Return the (x, y) coordinate for the center point of the cell that contains the specified text.  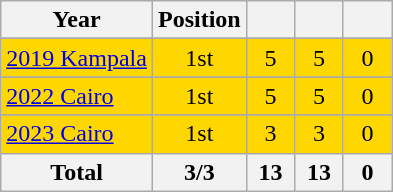
2019 Kampala (77, 58)
2022 Cairo (77, 96)
2023 Cairo (77, 134)
Total (77, 172)
3/3 (199, 172)
Year (77, 20)
Position (199, 20)
